Return the [x, y] coordinate for the center point of the cell that contains the specified text.  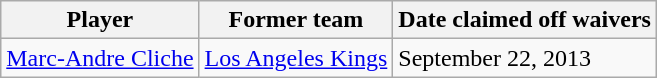
Player [100, 20]
Marc-Andre Cliche [100, 58]
Los Angeles Kings [296, 58]
September 22, 2013 [525, 58]
Date claimed off waivers [525, 20]
Former team [296, 20]
